Detect which cell encompasses the target text, then output its [x, y] center coordinate. 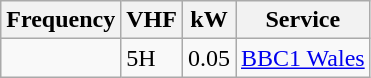
5H [152, 58]
Service [304, 20]
0.05 [208, 58]
VHF [152, 20]
Frequency [61, 20]
BBC1 Wales [304, 58]
kW [208, 20]
